Find where the given text appears and provide that cell's center as [x, y] coordinate. 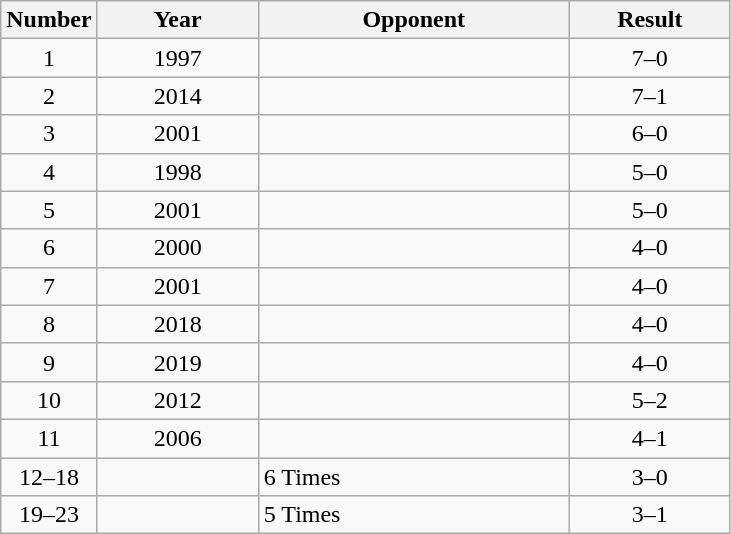
7–0 [650, 58]
Number [49, 20]
6 [49, 248]
8 [49, 324]
3–1 [650, 515]
2 [49, 96]
5 Times [414, 515]
3–0 [650, 477]
2000 [178, 248]
19–23 [49, 515]
7 [49, 286]
9 [49, 362]
12–18 [49, 477]
6 Times [414, 477]
7–1 [650, 96]
Result [650, 20]
2014 [178, 96]
5–2 [650, 400]
3 [49, 134]
Year [178, 20]
1 [49, 58]
2006 [178, 438]
5 [49, 210]
2018 [178, 324]
1997 [178, 58]
1998 [178, 172]
2012 [178, 400]
11 [49, 438]
6–0 [650, 134]
2019 [178, 362]
4 [49, 172]
10 [49, 400]
Opponent [414, 20]
4–1 [650, 438]
